Capture the cell that displays the provided text and extract its (X, Y) central coordinate. 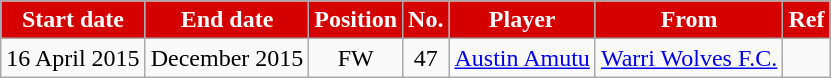
Position (356, 20)
47 (426, 58)
16 April 2015 (73, 58)
Start date (73, 20)
FW (356, 58)
End date (227, 20)
December 2015 (227, 58)
No. (426, 20)
From (689, 20)
Warri Wolves F.C. (689, 58)
Ref (806, 20)
Player (522, 20)
Austin Amutu (522, 58)
